From the cell containing the given text, extract its center point as [x, y] coordinate. 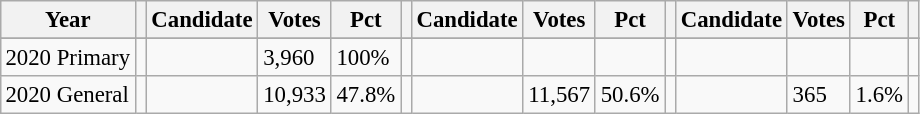
50.6% [630, 95]
365 [818, 95]
3,960 [294, 57]
47.8% [366, 95]
2020 Primary [68, 57]
1.6% [879, 95]
100% [366, 57]
11,567 [559, 95]
10,933 [294, 95]
2020 General [68, 95]
Year [68, 20]
